From the cell containing the given text, extract its center point as (X, Y) coordinate. 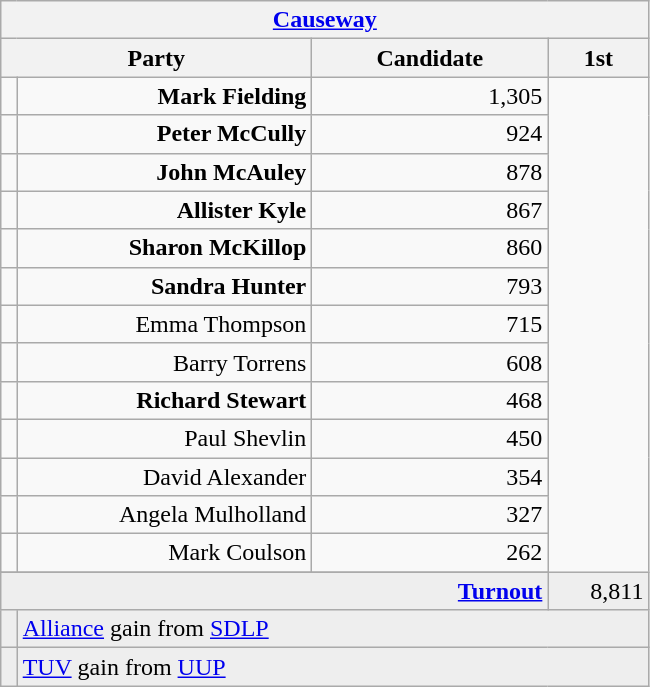
1st (598, 58)
Emma Thompson (164, 324)
262 (430, 553)
Mark Coulson (164, 553)
354 (430, 477)
327 (430, 515)
David Alexander (164, 477)
Barry Torrens (164, 362)
Richard Stewart (164, 400)
608 (430, 362)
860 (430, 248)
Turnout (274, 591)
924 (430, 134)
867 (430, 210)
793 (430, 286)
Sandra Hunter (164, 286)
Sharon McKillop (164, 248)
Paul Shevlin (164, 438)
TUV gain from UUP (333, 667)
Party (156, 58)
John McAuley (164, 172)
715 (430, 324)
Peter McCully (164, 134)
1,305 (430, 96)
Candidate (430, 58)
450 (430, 438)
Allister Kyle (164, 210)
Alliance gain from SDLP (333, 629)
8,811 (598, 591)
Mark Fielding (164, 96)
468 (430, 400)
Causeway (325, 20)
878 (430, 172)
Angela Mulholland (164, 515)
